Find where the given text appears and provide that cell's center as [X, Y] coordinate. 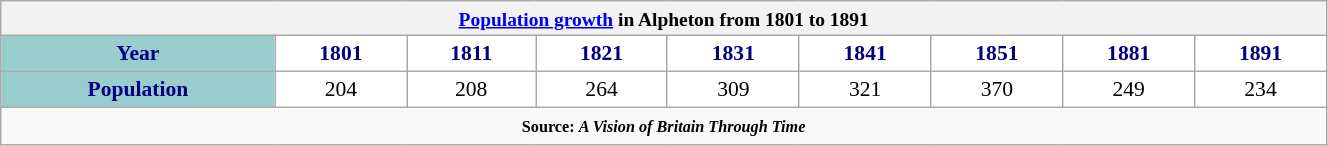
234 [1261, 90]
1831 [733, 54]
Population growth in Alpheton from 1801 to 1891 [664, 18]
204 [341, 90]
264 [602, 90]
Source: A Vision of Britain Through Time [664, 126]
249 [1129, 90]
1801 [341, 54]
Year [138, 54]
370 [997, 90]
1841 [865, 54]
Population [138, 90]
1881 [1129, 54]
309 [733, 90]
1811 [472, 54]
1821 [602, 54]
208 [472, 90]
1851 [997, 54]
1891 [1261, 54]
321 [865, 90]
